Scan for the cell matching the given text and deliver its (X, Y) coordinate at center. 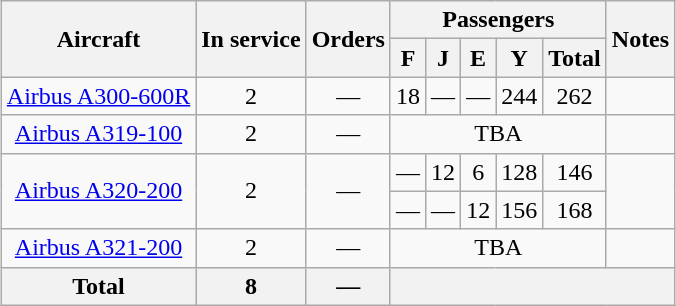
Notes (640, 39)
F (408, 58)
156 (520, 210)
Airbus A320-200 (98, 191)
8 (251, 286)
128 (520, 172)
146 (575, 172)
262 (575, 96)
J (444, 58)
168 (575, 210)
244 (520, 96)
6 (478, 172)
Y (520, 58)
Airbus A300-600R (98, 96)
E (478, 58)
18 (408, 96)
Airbus A319-100 (98, 134)
Passengers (498, 20)
In service (251, 39)
Aircraft (98, 39)
Airbus A321-200 (98, 248)
Orders (348, 39)
